Extract the (X, Y) coordinate from the center of the cell holding the provided text.  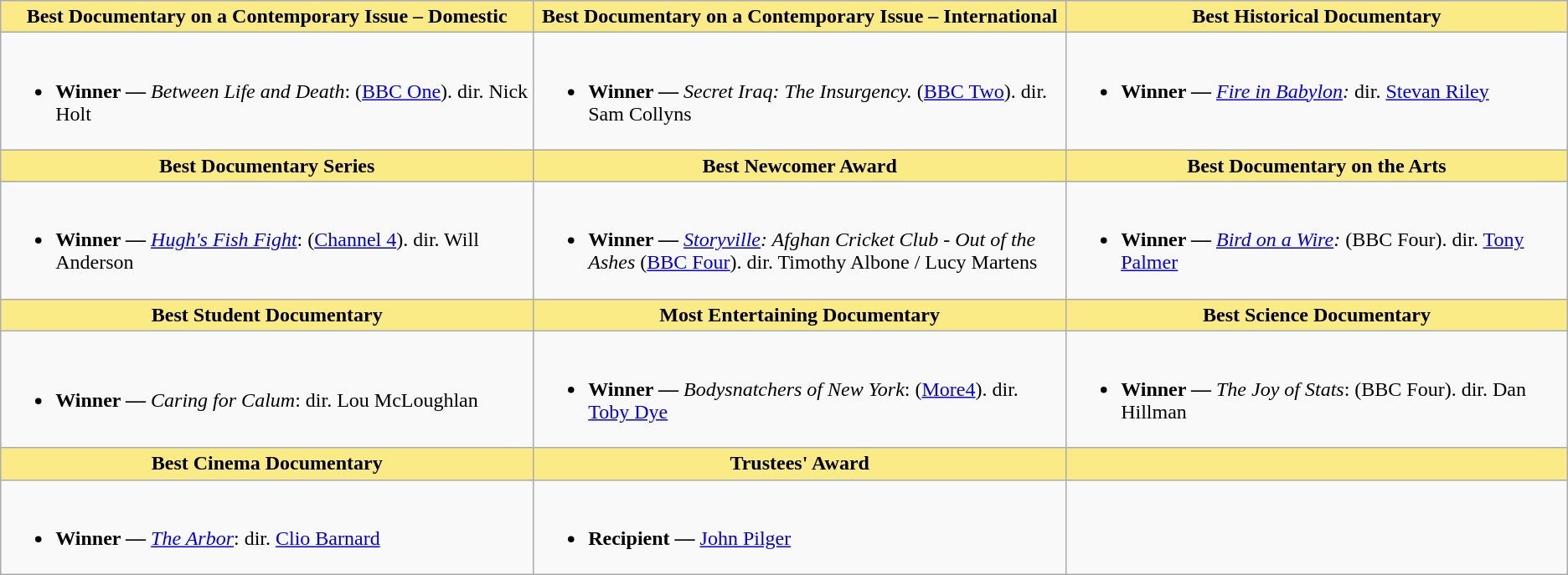
Winner — Fire in Babylon: dir. Stevan Riley (1317, 91)
Winner — Caring for Calum: dir. Lou McLoughlan (267, 389)
Winner — The Arbor: dir. Clio Barnard (267, 527)
Best Documentary on the Arts (1317, 166)
Winner — Bird on a Wire: (BBC Four). dir. Tony Palmer (1317, 240)
Best Newcomer Award (800, 166)
Best Documentary on a Contemporary Issue – International (800, 17)
Most Entertaining Documentary (800, 315)
Recipient — John Pilger (800, 527)
Best Science Documentary (1317, 315)
Winner — Secret Iraq: The Insurgency. (BBC Two). dir. Sam Collyns (800, 91)
Winner — Bodysnatchers of New York: (More4). dir. Toby Dye (800, 389)
Winner — Storyville: Afghan Cricket Club - Out of the Ashes (BBC Four). dir. Timothy Albone / Lucy Martens (800, 240)
Winner — Hugh's Fish Fight: (Channel 4). dir. Will Anderson (267, 240)
Best Documentary Series (267, 166)
Best Documentary on a Contemporary Issue – Domestic (267, 17)
Best Cinema Documentary (267, 464)
Trustees' Award (800, 464)
Best Student Documentary (267, 315)
Winner — Between Life and Death: (BBC One). dir. Nick Holt (267, 91)
Best Historical Documentary (1317, 17)
Winner — The Joy of Stats: (BBC Four). dir. Dan Hillman (1317, 389)
